For the text-containing cell, return its midpoint in (X, Y) coordinate format. 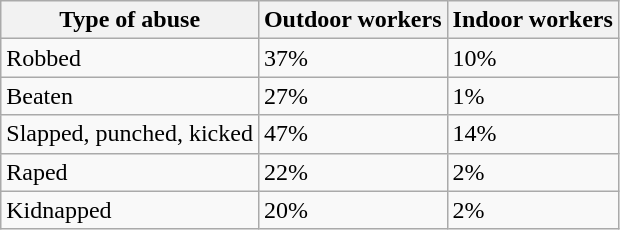
Raped (130, 172)
10% (532, 58)
20% (352, 210)
22% (352, 172)
Slapped, punched, kicked (130, 134)
Robbed (130, 58)
Kidnapped (130, 210)
37% (352, 58)
27% (352, 96)
Beaten (130, 96)
14% (532, 134)
47% (352, 134)
Outdoor workers (352, 20)
Type of abuse (130, 20)
Indoor workers (532, 20)
1% (532, 96)
